Determine the [x, y] coordinate at the center of the cell enclosing the given text.  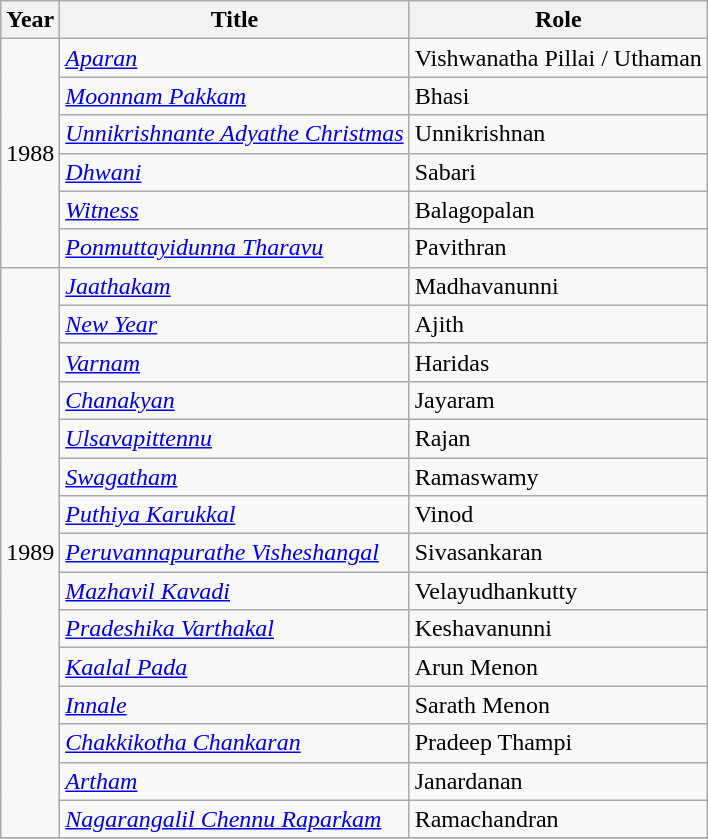
Innale [234, 705]
Haridas [558, 362]
Pradeep Thampi [558, 743]
Ulsavapittennu [234, 438]
Aparan [234, 58]
Nagarangalil Chennu Raparkam [234, 819]
Madhavanunni [558, 286]
Witness [234, 210]
Janardanan [558, 781]
1989 [30, 552]
Jayaram [558, 400]
Rajan [558, 438]
Chanakyan [234, 400]
Title [234, 20]
Peruvannapurathe Visheshangal [234, 553]
Dhwani [234, 172]
Unnikrishnante Adyathe Christmas [234, 134]
Balagopalan [558, 210]
Year [30, 20]
Ramachandran [558, 819]
Keshavanunni [558, 629]
Ramaswamy [558, 477]
Moonnam Pakkam [234, 96]
Jaathakam [234, 286]
Role [558, 20]
Pradeshika Varthakal [234, 629]
Ajith [558, 324]
Ponmuttayidunna Tharavu [234, 248]
1988 [30, 153]
Swagatham [234, 477]
Puthiya Karukkal [234, 515]
Bhasi [558, 96]
Arun Menon [558, 667]
Unnikrishnan [558, 134]
Vinod [558, 515]
Kaalal Pada [234, 667]
New Year [234, 324]
Sarath Menon [558, 705]
Varnam [234, 362]
Chakkikotha Chankaran [234, 743]
Artham [234, 781]
Sabari [558, 172]
Mazhavil Kavadi [234, 591]
Pavithran [558, 248]
Vishwanatha Pillai / Uthaman [558, 58]
Velayudhankutty [558, 591]
Sivasankaran [558, 553]
